Capture the cell that displays the provided text and extract its (x, y) central coordinate. 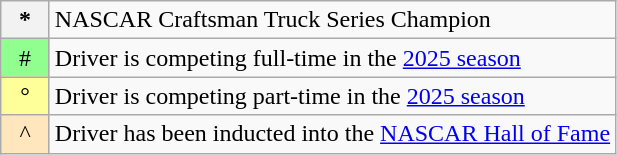
Driver is competing part-time in the 2025 season (332, 96)
* (26, 20)
° (26, 96)
^ (26, 134)
Driver has been inducted into the NASCAR Hall of Fame (332, 134)
Driver is competing full-time in the 2025 season (332, 58)
# (26, 58)
NASCAR Craftsman Truck Series Champion (332, 20)
